For the text-containing cell, return its midpoint in [X, Y] coordinate format. 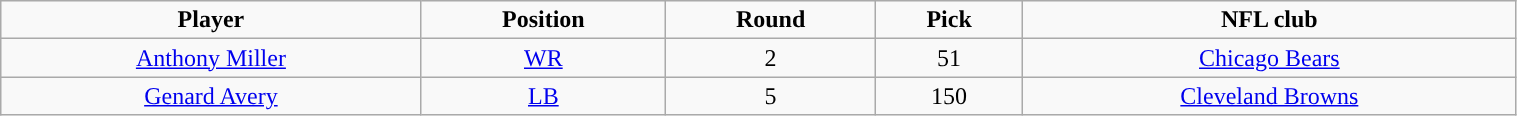
Cleveland Browns [1270, 96]
LB [544, 96]
Pick [950, 20]
Position [544, 20]
51 [950, 58]
2 [771, 58]
Anthony Miller [211, 58]
NFL club [1270, 20]
150 [950, 96]
WR [544, 58]
Chicago Bears [1270, 58]
Genard Avery [211, 96]
5 [771, 96]
Round [771, 20]
Player [211, 20]
